Detect which cell encompasses the target text, then output its (X, Y) center coordinate. 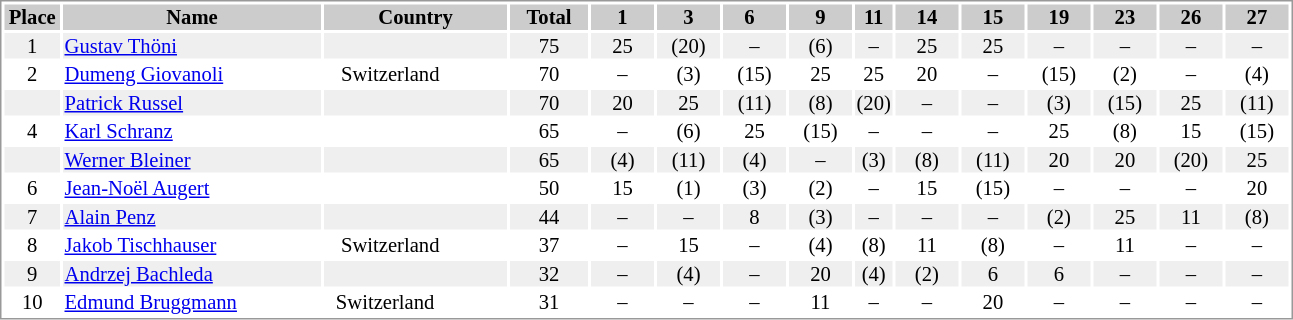
Karl Schranz (192, 131)
Place (32, 17)
23 (1124, 17)
27 (1256, 17)
26 (1190, 17)
Gustav Thöni (192, 46)
19 (1058, 17)
Total (549, 17)
37 (549, 245)
Patrick Russel (192, 103)
32 (549, 274)
(1) (688, 189)
10 (32, 303)
2 (32, 75)
31 (549, 303)
4 (32, 131)
Dumeng Giovanoli (192, 75)
Jean-Noël Augert (192, 189)
50 (549, 189)
44 (549, 217)
Andrzej Bachleda (192, 274)
Werner Bleiner (192, 160)
3 (688, 17)
Country (416, 17)
75 (549, 46)
7 (32, 217)
Jakob Tischhauser (192, 245)
Edmund Bruggmann (192, 303)
Name (192, 17)
14 (926, 17)
Alain Penz (192, 217)
